Identify which cell holds the provided text, then report its [X, Y] central coordinate. 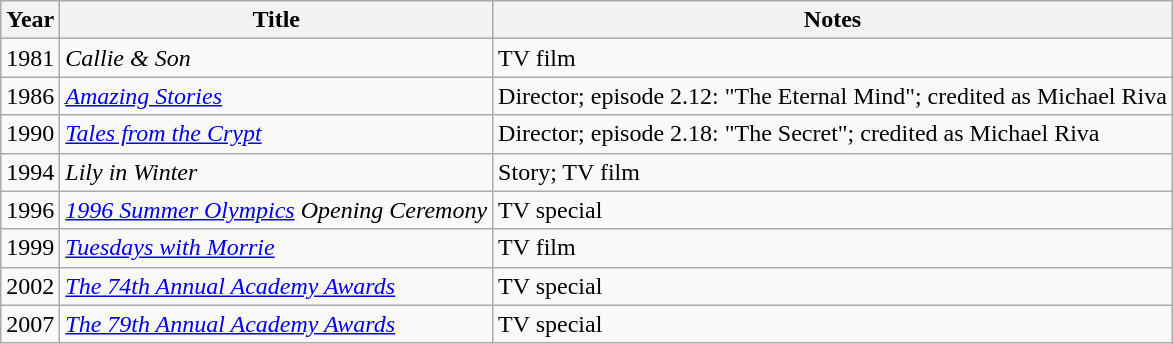
The 79th Annual Academy Awards [276, 324]
1981 [30, 58]
1996 Summer Olympics Opening Ceremony [276, 210]
1994 [30, 172]
Director; episode 2.18: "The Secret"; credited as Michael Riva [833, 134]
2007 [30, 324]
Story; TV film [833, 172]
Callie & Son [276, 58]
2002 [30, 286]
Year [30, 20]
Tuesdays with Morrie [276, 248]
The 74th Annual Academy Awards [276, 286]
Notes [833, 20]
Title [276, 20]
1996 [30, 210]
1986 [30, 96]
Director; episode 2.12: "The Eternal Mind"; credited as Michael Riva [833, 96]
Lily in Winter [276, 172]
1999 [30, 248]
Tales from the Crypt [276, 134]
1990 [30, 134]
Amazing Stories [276, 96]
